For the text-containing cell, return its midpoint in [X, Y] coordinate format. 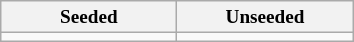
Seeded [89, 17]
Unseeded [265, 17]
